Pinpoint the cell where the given text exists, returning its [X, Y] midpoint coordinate. 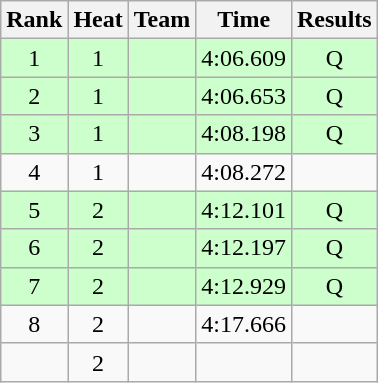
4:06.609 [244, 58]
4:08.272 [244, 172]
5 [34, 210]
4:12.101 [244, 210]
4 [34, 172]
Rank [34, 20]
Team [162, 20]
Heat [98, 20]
3 [34, 134]
4:06.653 [244, 96]
8 [34, 324]
7 [34, 286]
4:12.197 [244, 248]
4:17.666 [244, 324]
Results [334, 20]
4:08.198 [244, 134]
4:12.929 [244, 286]
6 [34, 248]
Time [244, 20]
